Find where the given text appears and provide that cell's center as [x, y] coordinate. 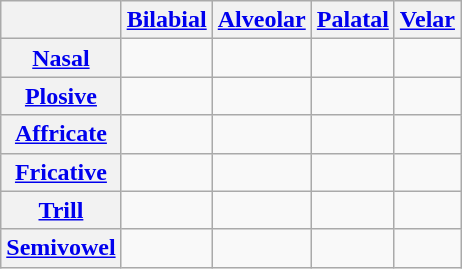
Palatal [352, 20]
Semivowel [61, 248]
Fricative [61, 172]
Velar [427, 20]
Nasal [61, 58]
Plosive [61, 96]
Trill [61, 210]
Bilabial [166, 20]
Alveolar [262, 20]
Affricate [61, 134]
